Output the (x, y) coordinate of the center of the cell containing the given text.  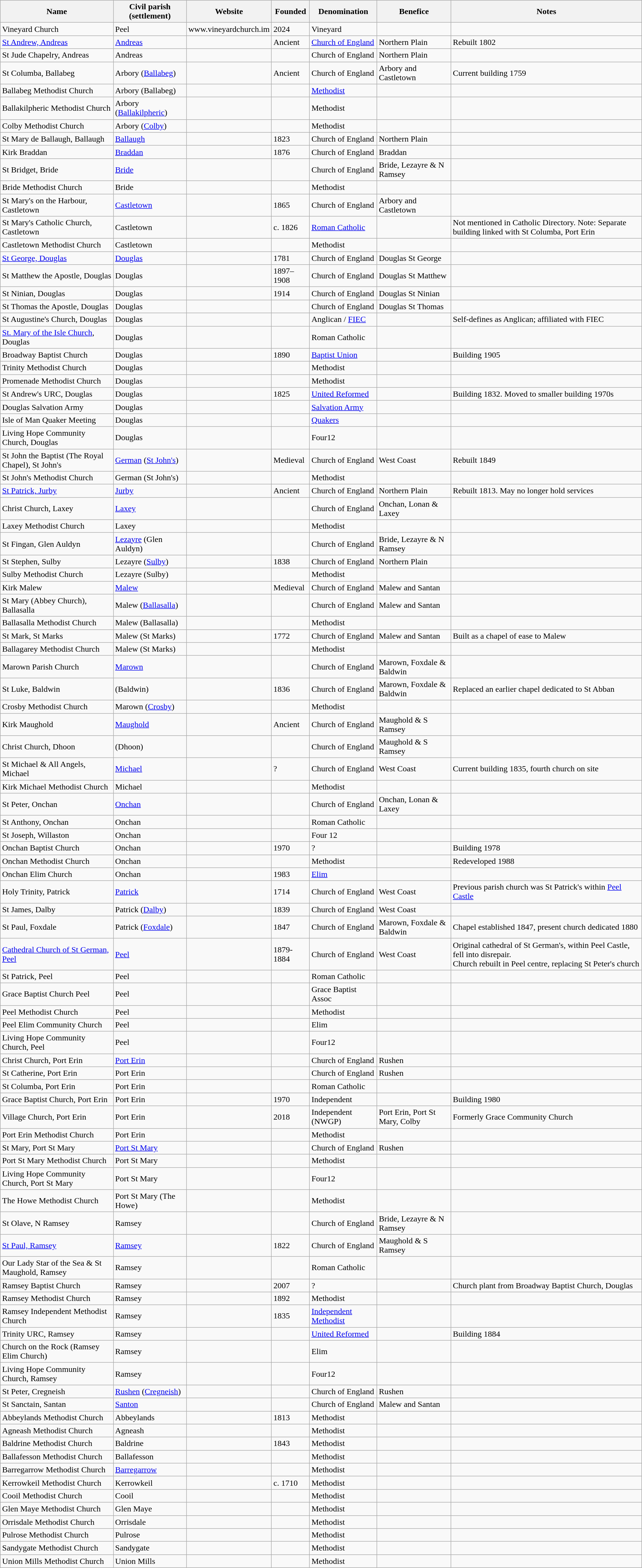
1781 (291, 258)
1772 (291, 636)
Grace Baptist Church, Port Erin (57, 1099)
Bride Methodist Church (57, 187)
Previous parish church was St Patrick's within Peel Castle (546, 892)
Cooil Methodist Church (57, 1496)
1865 (291, 205)
Glen Maye (150, 1509)
(Baldwin) (150, 689)
St Paul, Foxdale (57, 927)
Marown (Crosby) (150, 707)
Christ Church, Dhoon (57, 747)
Notes (546, 12)
Barregarrow Methodist Church (57, 1470)
Living Hope Community Church, Douglas (57, 437)
Independent (344, 1099)
1914 (291, 293)
1838 (291, 562)
St John the Baptist (The Royal Chapel), St John's (57, 460)
Anglican / FIEC (344, 319)
Pulrose Methodist Church (57, 1535)
Four 12 (344, 835)
Redeveloped 1988 (546, 861)
Kirk Braddan (57, 152)
St Michael & All Angels, Michael (57, 769)
Abbeylands Methodist Church (57, 1418)
Onchan Baptist Church (57, 848)
St Sanctain, Santan (57, 1404)
St Matthew the Apostle, Douglas (57, 276)
Not mentioned in Catholic Directory. Note: Separate building linked with St Columba, Port Erin (546, 228)
Church on the Rock (Ramsey Elim Church) (57, 1351)
St Anthony, Onchan (57, 822)
Civil parish (settlement) (150, 12)
Santon (150, 1404)
Orrisdale Methodist Church (57, 1522)
1823 (291, 139)
St Jude Chapelry, Andreas (57, 55)
Current building 1835, fourth church on site (546, 769)
Cooil (150, 1496)
Ballasalla Methodist Church (57, 623)
1890 (291, 355)
Cathedral Church of St German, Peel (57, 954)
Orrisdale (150, 1522)
St. Mary of the Isle Church, Douglas (57, 337)
St Paul, Ramsey (57, 1245)
Jurby (150, 491)
Building 1884 (546, 1334)
St Stephen, Sulby (57, 562)
St Joseph, Willaston (57, 835)
St Ninian, Douglas (57, 293)
Living Hope Community Church, Port St Mary (57, 1179)
(Dhoon) (150, 747)
Arbory (Colby) (150, 126)
Douglas St Matthew (414, 276)
Living Hope Community Church, Peel (57, 1043)
Baptist Union (344, 355)
1825 (291, 394)
Promenade Methodist Church (57, 381)
1847 (291, 927)
c. 1710 (291, 1483)
Marown Parish Church (57, 666)
Rebuilt 1813. May no longer hold services (546, 491)
Rushen (Cregneish) (150, 1391)
Port St Mary Methodist Church (57, 1161)
Isle of Man Quaker Meeting (57, 420)
Our Lady Star of the Sea & St Maughold, Ramsey (57, 1268)
Onchan Methodist Church (57, 861)
Sandygate (150, 1548)
St Mary de Ballaugh, Ballaugh (57, 139)
Ramsey Independent Methodist Church (57, 1316)
Sulby Methodist Church (57, 575)
Patrick (Foxdale) (150, 927)
St Mark, St Marks (57, 636)
Building 1832. Moved to smaller building 1970s (546, 394)
St Augustine's Church, Douglas (57, 319)
1843 (291, 1444)
St Columba, Ballabeg (57, 73)
1892 (291, 1299)
Building 1978 (546, 848)
Port St Mary (The Howe) (150, 1201)
St Luke, Baldwin (57, 689)
St Columba, Port Erin (57, 1086)
Trinity Methodist Church (57, 368)
Name (57, 12)
St Olave, N Ramsey (57, 1223)
c. 1826 (291, 228)
Chapel established 1847, present church dedicated 1880 (546, 927)
Lezayre (Glen Auldyn) (150, 544)
Barregarrow (150, 1470)
Broadway Baptist Church (57, 355)
Agneash Methodist Church (57, 1431)
Living Hope Community Church, Ramsey (57, 1374)
Self-defines as Anglican; affiliated with FIEC (546, 319)
The Howe Methodist Church (57, 1201)
Holy Trinity, Patrick (57, 892)
1813 (291, 1418)
Marown (150, 666)
Baldrine Methodist Church (57, 1444)
Ballagarey Methodist Church (57, 649)
Port Erin, Port St Mary, Colby (414, 1117)
Replaced an earlier chapel dedicated to St Abban (546, 689)
Port Erin Methodist Church (57, 1135)
Pulrose (150, 1535)
Crosby Methodist Church (57, 707)
1983 (291, 874)
Benefice (414, 12)
Vineyard (344, 29)
Original cathedral of St German's, within Peel Castle, fell into disrepair.Church rebuilt in Peel centre, replacing St Peter's church (546, 954)
Abbeylands (150, 1418)
St Mary, Port St Mary (57, 1148)
Patrick (150, 892)
St Mary (Abbey Church), Ballasalla (57, 605)
Colby Methodist Church (57, 126)
Ballakilpheric Methodist Church (57, 108)
Rebuilt 1802 (546, 42)
Ballafesson (150, 1457)
Ramsey Methodist Church (57, 1299)
Vineyard Church (57, 29)
St Mary's on the Harbour, Castletown (57, 205)
Independent (NWGP) (344, 1117)
Glen Maye Methodist Church (57, 1509)
Formerly Grace Community Church (546, 1117)
St Catherine, Port Erin (57, 1073)
St Patrick, Jurby (57, 491)
Quakers (344, 420)
Village Church, Port Erin (57, 1117)
Kirk Michael Methodist Church (57, 787)
Christ Church, Port Erin (57, 1060)
Building 1905 (546, 355)
St Thomas the Apostle, Douglas (57, 306)
2024 (291, 29)
Peel Elim Community Church (57, 1025)
1839 (291, 909)
2007 (291, 1285)
St Bridget, Bride (57, 169)
Grace Baptist Assoc (344, 994)
1835 (291, 1316)
Kerrowkeil (150, 1483)
Built as a chapel of ease to Malew (546, 636)
St Andrew, Andreas (57, 42)
St Patrick, Peel (57, 976)
Website (229, 12)
2018 (291, 1117)
Denomination (344, 12)
Grace Baptist Church Peel (57, 994)
Baldrine (150, 1444)
1836 (291, 689)
Sandygate Methodist Church (57, 1548)
Trinity URC, Ramsey (57, 1334)
Douglas Salvation Army (57, 407)
Patrick (Dalby) (150, 909)
Arbory (Ballakilpheric) (150, 108)
www.vineyardchurch.im (229, 29)
1714 (291, 892)
Laxey Methodist Church (57, 526)
1879-1884 (291, 954)
St Mary's Catholic Church, Castletown (57, 228)
Kerrowkeil Methodist Church (57, 1483)
Maughold (150, 724)
Agneash (150, 1431)
Kirk Maughold (57, 724)
St George, Douglas (57, 258)
Christ Church, Laxey (57, 509)
Ballaugh (150, 139)
Ballabeg Methodist Church (57, 91)
Building 1980 (546, 1099)
St James, Dalby (57, 909)
Independent Methodist (344, 1316)
Church plant from Broadway Baptist Church, Douglas (546, 1285)
Rebuilt 1849 (546, 460)
1876 (291, 152)
Peel Methodist Church (57, 1012)
Union Mills (150, 1561)
Ramsey Baptist Church (57, 1285)
St Fingan, Glen Auldyn (57, 544)
St Peter, Cregneish (57, 1391)
Kirk Malew (57, 588)
1822 (291, 1245)
Douglas St Ninian (414, 293)
Douglas St Thomas (414, 306)
Founded (291, 12)
Castletown Methodist Church (57, 245)
Ballafesson Methodist Church (57, 1457)
St Peter, Onchan (57, 804)
Malew (150, 588)
Douglas St George (414, 258)
St Andrew's URC, Douglas (57, 394)
Current building 1759 (546, 73)
Union Mills Methodist Church (57, 1561)
Salvation Army (344, 407)
Onchan Elim Church (57, 874)
1897–1908 (291, 276)
St John's Methodist Church (57, 478)
